Output the (X, Y) coordinate of the center of the cell containing the given text.  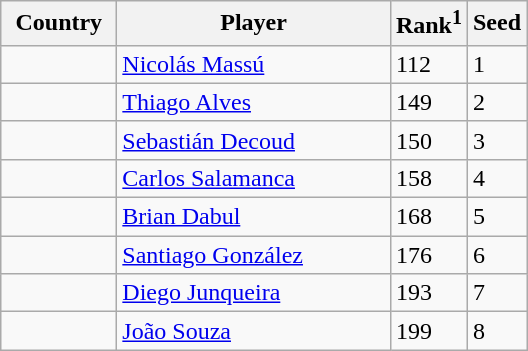
112 (428, 64)
8 (496, 331)
4 (496, 178)
199 (428, 331)
Country (59, 24)
6 (496, 255)
150 (428, 140)
Brian Dabul (254, 217)
Diego Junqueira (254, 293)
3 (496, 140)
168 (428, 217)
Carlos Salamanca (254, 178)
176 (428, 255)
Thiago Alves (254, 102)
Sebastián Decoud (254, 140)
Player (254, 24)
Nicolás Massú (254, 64)
158 (428, 178)
5 (496, 217)
1 (496, 64)
Rank1 (428, 24)
2 (496, 102)
Santiago González (254, 255)
149 (428, 102)
Seed (496, 24)
7 (496, 293)
193 (428, 293)
João Souza (254, 331)
